Pinpoint the cell where the given text exists, returning its [X, Y] midpoint coordinate. 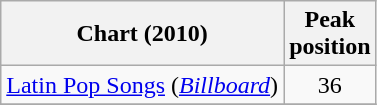
Chart (2010) [142, 34]
Latin Pop Songs (Billboard) [142, 85]
36 [330, 85]
Peakposition [330, 34]
